Return (X, Y) of the center of cell containing provided text 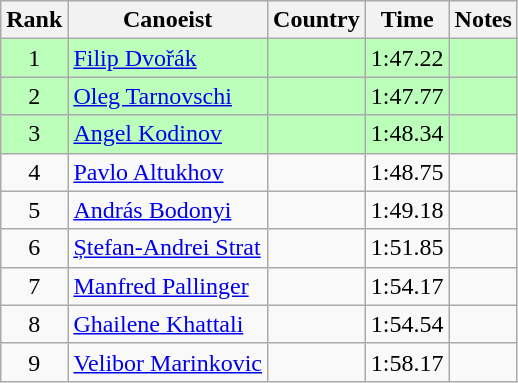
Canoeist (168, 20)
8 (34, 324)
1:58.17 (407, 362)
6 (34, 248)
1:54.54 (407, 324)
1:47.22 (407, 58)
3 (34, 134)
Country (317, 20)
1:47.77 (407, 96)
Filip Dvořák (168, 58)
Manfred Pallinger (168, 286)
7 (34, 286)
Rank (34, 20)
2 (34, 96)
1:48.75 (407, 172)
Pavlo Altukhov (168, 172)
Angel Kodinov (168, 134)
1:49.18 (407, 210)
Notes (483, 20)
Ghailene Khattali (168, 324)
1 (34, 58)
1:54.17 (407, 286)
1:48.34 (407, 134)
9 (34, 362)
Time (407, 20)
1:51.85 (407, 248)
Oleg Tarnovschi (168, 96)
5 (34, 210)
4 (34, 172)
Velibor Marinkovic (168, 362)
Ștefan-Andrei Strat (168, 248)
András Bodonyi (168, 210)
